Return the [x, y] coordinate for the center point of the cell that contains the specified text.  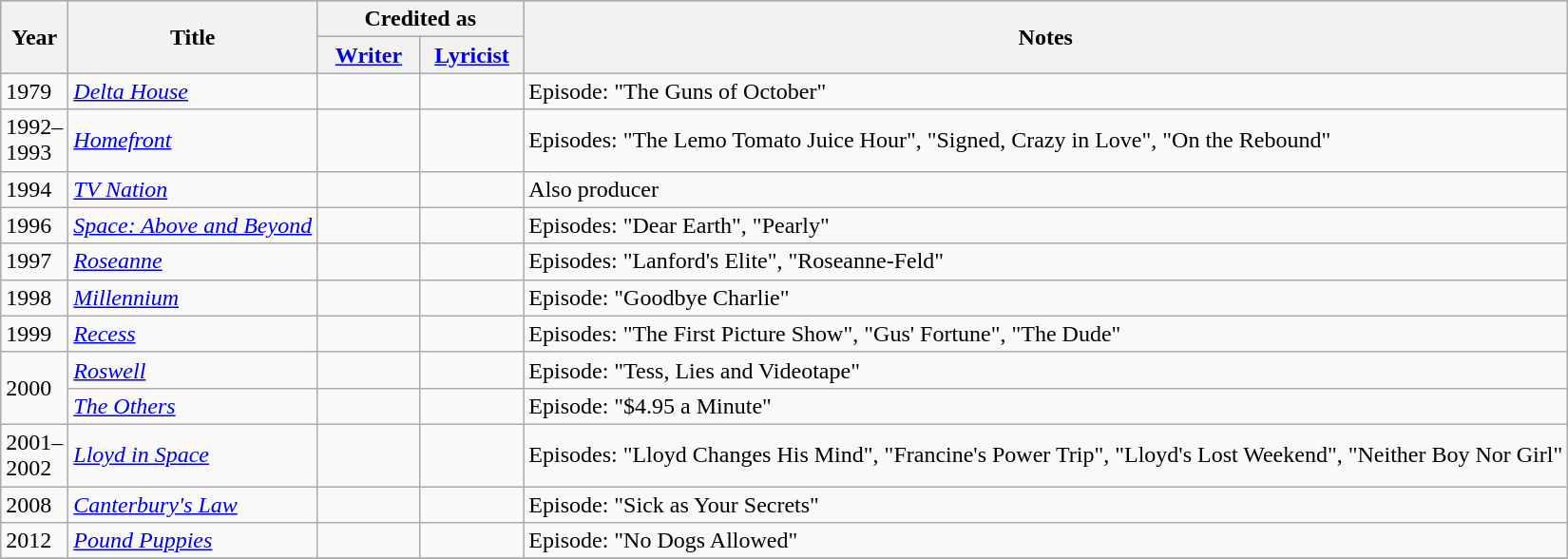
Writer [369, 55]
1979 [34, 91]
Pound Puppies [193, 541]
1994 [34, 189]
1999 [34, 334]
1998 [34, 298]
2008 [34, 505]
Roswell [193, 370]
Episodes: "Lloyd Changes His Mind", "Francine's Power Trip", "Lloyd's Lost Weekend", "Neither Boy Nor Girl" [1045, 454]
Space: Above and Beyond [193, 225]
1996 [34, 225]
Recess [193, 334]
Roseanne [193, 261]
2012 [34, 541]
Lloyd in Space [193, 454]
Episodes: "Lanford's Elite", "Roseanne-Feld" [1045, 261]
Lyricist [471, 55]
1997 [34, 261]
Millennium [193, 298]
Episode: "No Dogs Allowed" [1045, 541]
Episode: "Tess, Lies and Videotape" [1045, 370]
Also producer [1045, 189]
Episodes: "The First Picture Show", "Gus' Fortune", "The Dude" [1045, 334]
TV Nation [193, 189]
Homefront [193, 141]
Episode: "Sick as Your Secrets" [1045, 505]
Episodes: "Dear Earth", "Pearly" [1045, 225]
1992–1993 [34, 141]
Credited as [420, 19]
The Others [193, 406]
Episodes: "The Lemo Tomato Juice Hour", "Signed, Crazy in Love", "On the Rebound" [1045, 141]
2000 [34, 388]
Episode: "Goodbye Charlie" [1045, 298]
Episode: "The Guns of October" [1045, 91]
Episode: "$4.95 a Minute" [1045, 406]
Title [193, 37]
Delta House [193, 91]
Notes [1045, 37]
2001–2002 [34, 454]
Year [34, 37]
Canterbury's Law [193, 505]
